For the text-containing cell, return its midpoint in [x, y] coordinate format. 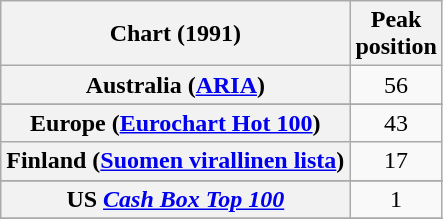
US Cash Box Top 100 [176, 199]
Europe (Eurochart Hot 100) [176, 123]
Finland (Suomen virallinen lista) [176, 161]
1 [396, 199]
Australia (ARIA) [176, 85]
Peakposition [396, 34]
56 [396, 85]
43 [396, 123]
17 [396, 161]
Chart (1991) [176, 34]
